For the text-containing cell, return its midpoint in (X, Y) coordinate format. 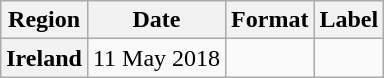
11 May 2018 (156, 58)
Date (156, 20)
Format (270, 20)
Label (349, 20)
Ireland (44, 58)
Region (44, 20)
